Locate the cell with the specified text and output its [X, Y] center coordinate. 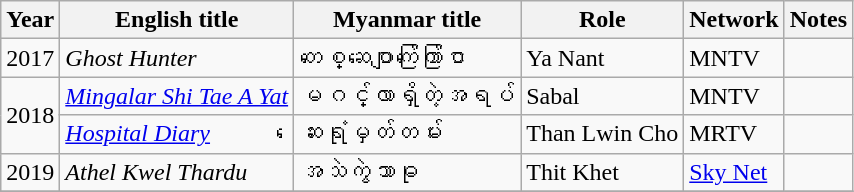
ဆေးရုံမှတ်တမ်း [408, 134]
Ghost Hunter [177, 58]
2019 [30, 172]
English title [177, 20]
2018 [30, 115]
Notes [818, 20]
Myanmar title [408, 20]
အသဲကွဲသာဓု [408, 172]
Sabal [602, 96]
2017 [30, 58]
Role [602, 20]
Athel Kwel Thardu [177, 172]
တစ္ဆေပျောက်ကြော်ငြာ [408, 58]
Hospital Diary [177, 134]
Network [734, 20]
Than Lwin Cho [602, 134]
Year [30, 20]
MRTV [734, 134]
Sky Net [734, 172]
မင်္ဂလာရှိတဲ့အရပ် [408, 96]
Ya Nant [602, 58]
Thit Khet [602, 172]
Mingalar Shi Tae A Yat [177, 96]
